Output the [X, Y] coordinate of the center of the cell containing the given text.  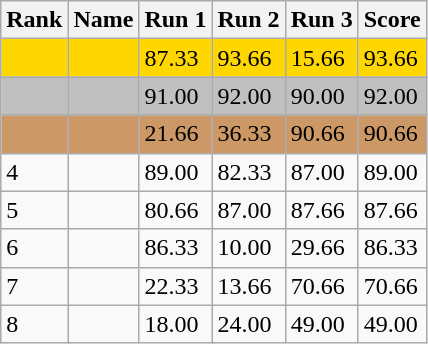
82.33 [248, 172]
Name [104, 20]
80.66 [176, 210]
29.66 [322, 248]
22.33 [176, 286]
21.66 [176, 134]
Score [392, 20]
4 [34, 172]
13.66 [248, 286]
18.00 [176, 324]
Run 3 [322, 20]
6 [34, 248]
91.00 [176, 96]
5 [34, 210]
90.00 [322, 96]
Rank [34, 20]
24.00 [248, 324]
87.33 [176, 58]
10.00 [248, 248]
15.66 [322, 58]
Run 2 [248, 20]
8 [34, 324]
Run 1 [176, 20]
36.33 [248, 134]
7 [34, 286]
